Search for the cell housing the specified text and yield its (X, Y) center coordinate. 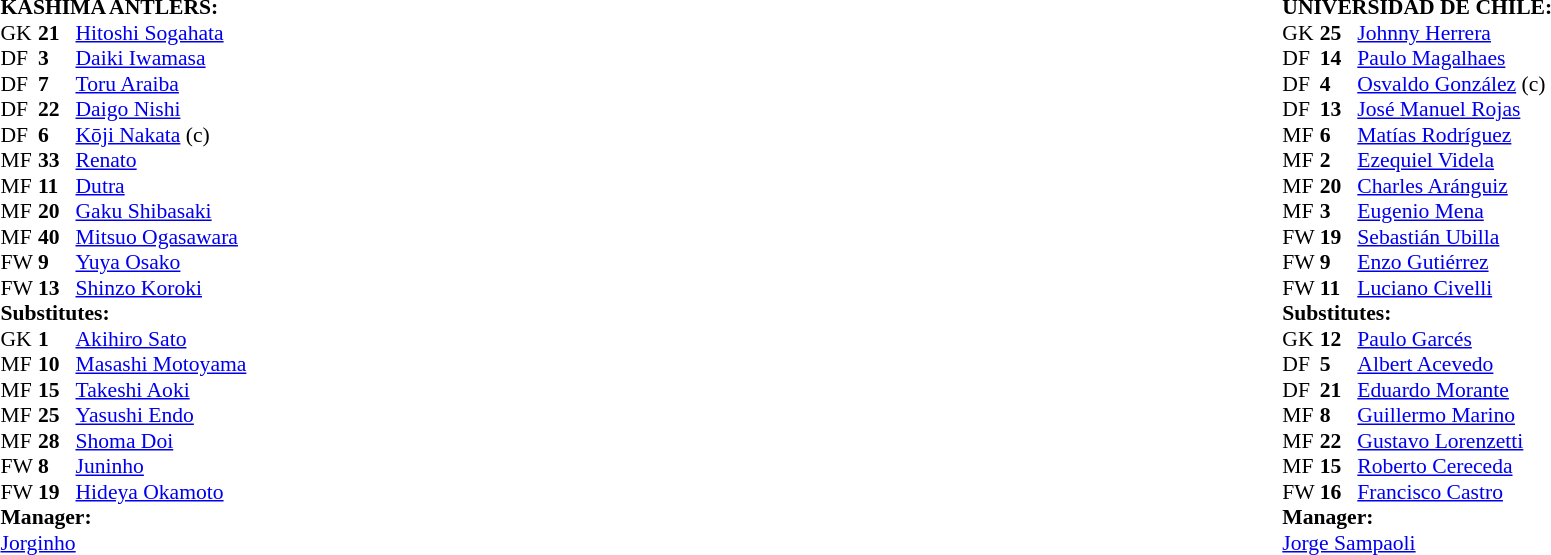
Masashi Motoyama (162, 365)
10 (57, 365)
16 (1339, 492)
Hideya Okamoto (162, 492)
33 (57, 161)
14 (1339, 59)
28 (57, 441)
Akihiro Sato (162, 339)
1 (57, 339)
Kōji Nakata (c) (162, 135)
Shinzo Koroki (162, 288)
Yuya Osako (162, 263)
7 (57, 84)
Daigo Nishi (162, 109)
Mitsuo Ogasawara (162, 237)
4 (1339, 84)
Takeshi Aoki (162, 390)
2 (1339, 161)
Yasushi Endo (162, 415)
Dutra (162, 186)
Juninho (162, 467)
Renato (162, 161)
Substitutes: (123, 313)
40 (57, 237)
Hitoshi Sogahata (162, 33)
Daiki Iwamasa (162, 59)
Toru Araiba (162, 84)
Gaku Shibasaki (162, 211)
5 (1339, 365)
12 (1339, 339)
Manager: (123, 517)
Shoma Doi (162, 441)
